Find where the given text appears and provide that cell's center as (x, y) coordinate. 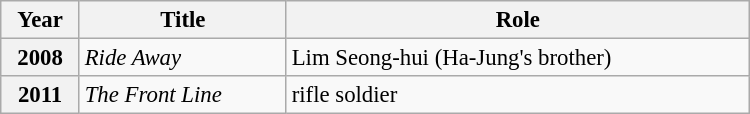
rifle soldier (518, 95)
Year (40, 20)
Ride Away (182, 58)
2011 (40, 95)
Role (518, 20)
Lim Seong-hui (Ha-Jung's brother) (518, 58)
2008 (40, 58)
The Front Line (182, 95)
Title (182, 20)
